Return the (x, y) coordinate for the center point of the cell that contains the specified text.  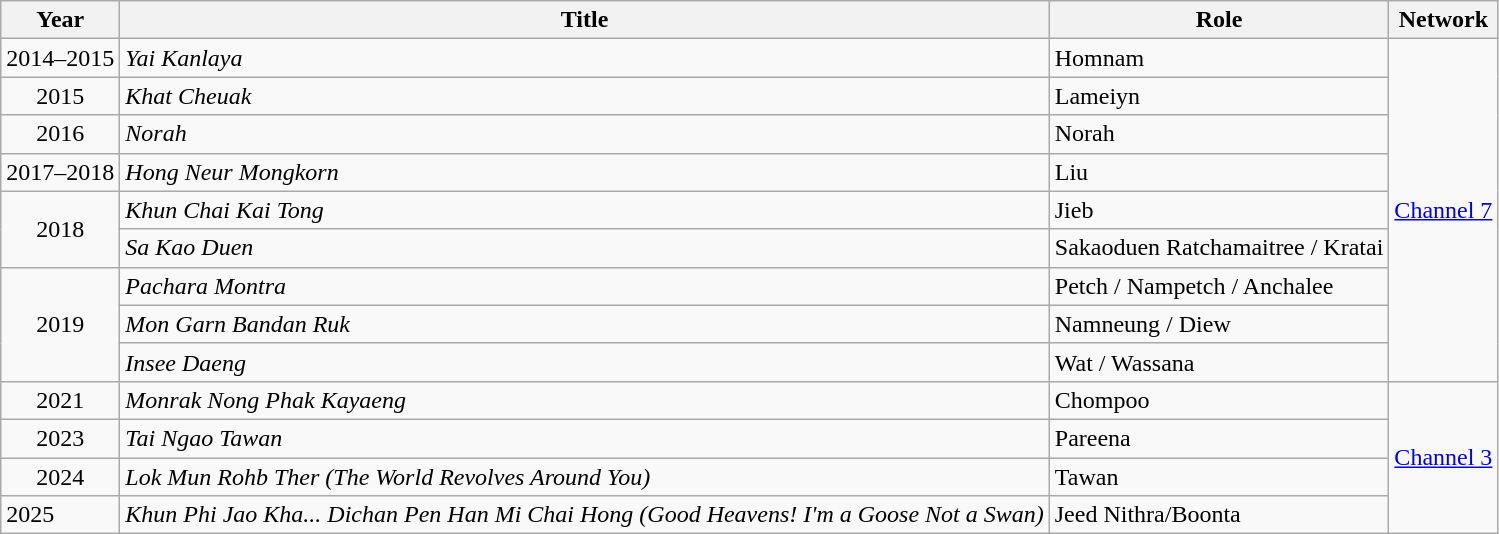
Monrak Nong Phak Kayaeng (584, 400)
Lameiyn (1219, 96)
2024 (60, 477)
Jieb (1219, 210)
2018 (60, 229)
Network (1444, 20)
2015 (60, 96)
Tai Ngao Tawan (584, 438)
Khun Phi Jao Kha... Dichan Pen Han Mi Chai Hong (Good Heavens! I'm a Goose Not a Swan) (584, 515)
Petch / Nampetch / Anchalee (1219, 286)
Pachara Montra (584, 286)
Channel 3 (1444, 457)
Hong Neur Mongkorn (584, 172)
Pareena (1219, 438)
Lok Mun Rohb Ther (The World Revolves Around You) (584, 477)
Liu (1219, 172)
Insee Daeng (584, 362)
Namneung / Diew (1219, 324)
2025 (60, 515)
Khat Cheuak (584, 96)
Homnam (1219, 58)
Sa Kao Duen (584, 248)
2014–2015 (60, 58)
Tawan (1219, 477)
2019 (60, 324)
Title (584, 20)
Sakaoduen Ratchamaitree / Kratai (1219, 248)
2017–2018 (60, 172)
Wat / Wassana (1219, 362)
2016 (60, 134)
Year (60, 20)
Mon Garn Bandan Ruk (584, 324)
Jeed Nithra/Boonta (1219, 515)
Chompoo (1219, 400)
Khun Chai Kai Tong (584, 210)
Role (1219, 20)
2023 (60, 438)
Channel 7 (1444, 210)
Yai Kanlaya (584, 58)
2021 (60, 400)
